Capture the cell that displays the provided text and extract its (x, y) central coordinate. 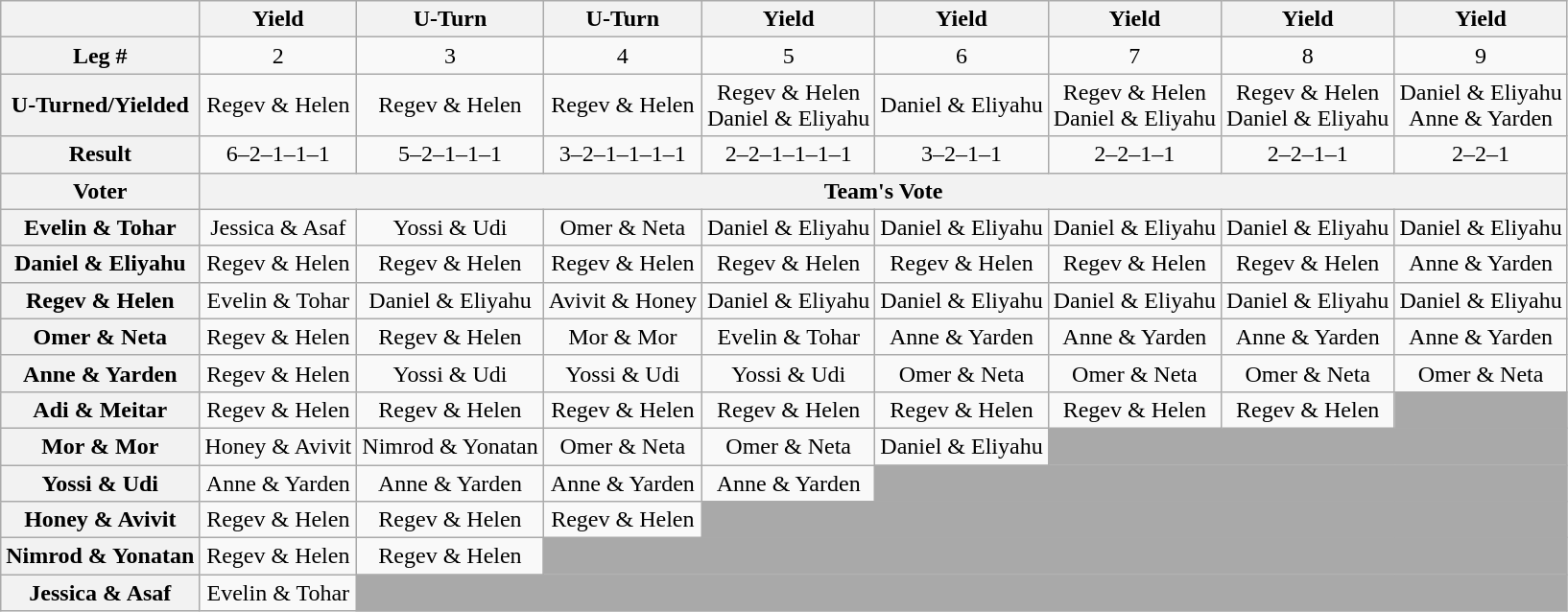
Team's Vote (883, 191)
2–2–1 (1481, 154)
2–2–1–1–1–1 (788, 154)
3–2–1–1–1–1 (622, 154)
Result (100, 154)
6 (962, 56)
5–2–1–1–1 (450, 154)
U-Turned/Yielded (100, 106)
7 (1134, 56)
3–2–1–1 (962, 154)
9 (1481, 56)
8 (1308, 56)
3 (450, 56)
Adi & Meitar (100, 410)
Voter (100, 191)
5 (788, 56)
Avivit & Honey (622, 300)
4 (622, 56)
2 (278, 56)
Leg # (100, 56)
6–2–1–1–1 (278, 154)
Daniel & EliyahuAnne & Yarden (1481, 106)
